Pinpoint the cell where the given text exists, returning its (x, y) midpoint coordinate. 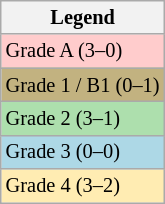
Grade A (3–0) (83, 51)
Grade 2 (3–1) (83, 118)
Legend (83, 17)
Grade 3 (0–0) (83, 152)
Grade 4 (3–2) (83, 186)
Grade 1 / B1 (0–1) (83, 85)
